For the text-containing cell, return its midpoint in [X, Y] coordinate format. 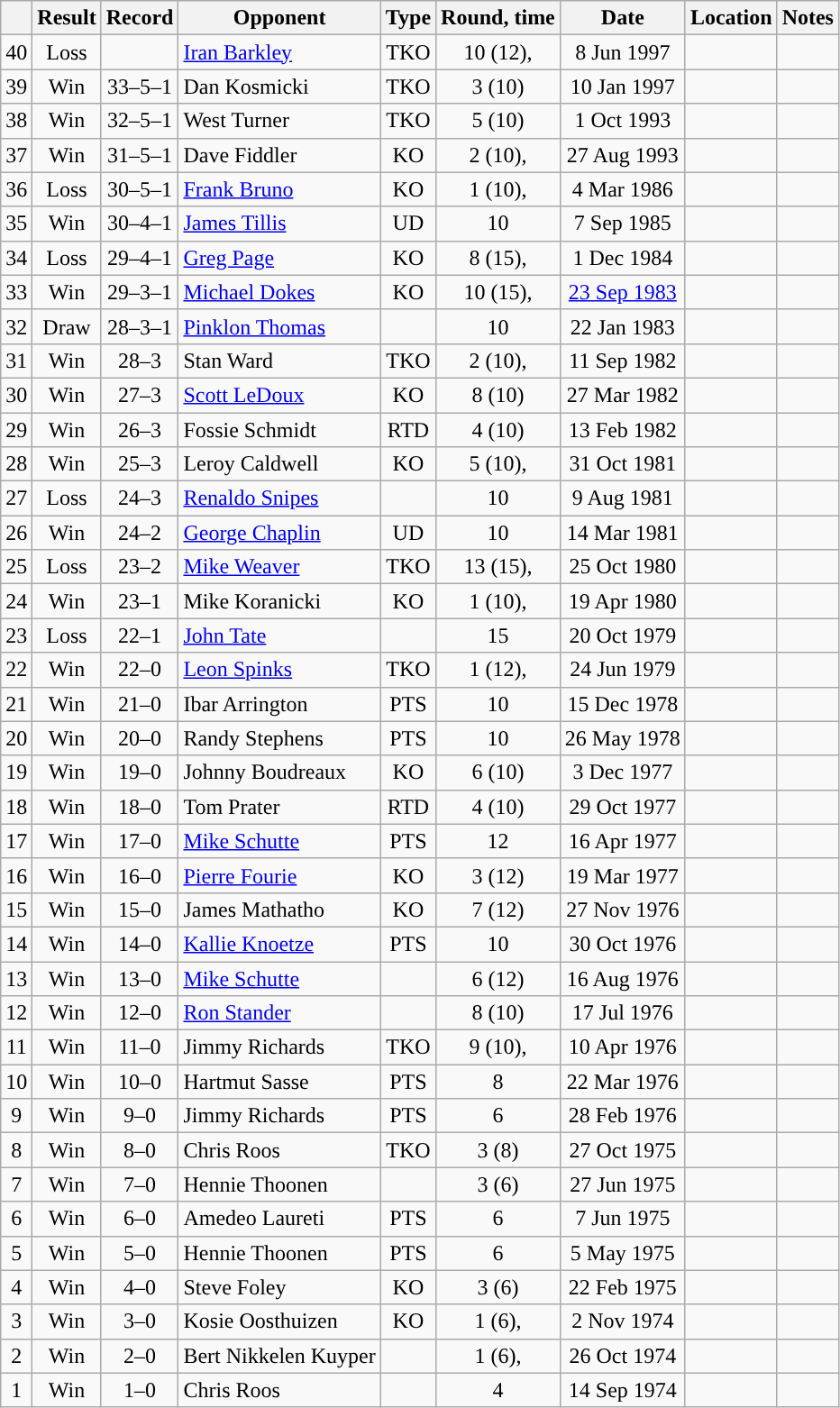
John Tate [279, 635]
8 Jun 1997 [622, 52]
40 [16, 52]
26 [16, 533]
5 [16, 1253]
27 Jun 1975 [622, 1184]
8–0 [140, 1150]
22–1 [140, 635]
23–2 [140, 567]
22–0 [140, 670]
17 [16, 841]
16–0 [140, 875]
36 [16, 189]
Johnny Boudreaux [279, 773]
Mike Koranicki [279, 601]
19 Mar 1977 [622, 875]
Leon Spinks [279, 670]
31–5–1 [140, 155]
James Tillis [279, 224]
19–0 [140, 773]
33 [16, 292]
Pierre Fourie [279, 875]
31 Oct 1981 [622, 464]
27 Nov 1976 [622, 910]
1 [16, 1390]
19 [16, 773]
20 Oct 1979 [622, 635]
37 [16, 155]
33–5–1 [140, 87]
Kosie Oosthuizen [279, 1321]
Round, time [498, 18]
24–2 [140, 533]
23 Sep 1983 [622, 292]
Fossie Schmidt [279, 430]
17 Jul 1976 [622, 1013]
15 Dec 1978 [622, 704]
Dan Kosmicki [279, 87]
20–0 [140, 738]
16 [16, 875]
Hartmut Sasse [279, 1082]
Frank Bruno [279, 189]
10 Apr 1976 [622, 1047]
3 (12) [498, 875]
19 Apr 1980 [622, 601]
13–0 [140, 978]
27 Oct 1975 [622, 1150]
4–0 [140, 1287]
Michael Dokes [279, 292]
22 Jan 1983 [622, 326]
Randy Stephens [279, 738]
Bert Nikkelen Kuyper [279, 1356]
Location [731, 18]
Ibar Arrington [279, 704]
James Mathatho [279, 910]
17–0 [140, 841]
Scott LeDoux [279, 395]
Amedeo Laureti [279, 1219]
28–3 [140, 361]
2 Nov 1974 [622, 1321]
9 Aug 1981 [622, 498]
23–1 [140, 601]
21–0 [140, 704]
1–0 [140, 1390]
George Chaplin [279, 533]
28–3–1 [140, 326]
26 May 1978 [622, 738]
Result [67, 18]
3 [16, 1321]
6 (10) [498, 773]
Greg Page [279, 258]
27–3 [140, 395]
30–4–1 [140, 224]
Renaldo Snipes [279, 498]
29–4–1 [140, 258]
Record [140, 18]
7 [16, 1184]
18–0 [140, 807]
28 Feb 1976 [622, 1116]
5 (10) [498, 121]
West Turner [279, 121]
23 [16, 635]
3–0 [140, 1321]
18 [16, 807]
Pinklon Thomas [279, 326]
21 [16, 704]
27 Aug 1993 [622, 155]
Opponent [279, 18]
1 Oct 1993 [622, 121]
7 (12) [498, 910]
34 [16, 258]
1 Dec 1984 [622, 258]
29–3–1 [140, 292]
5 (10), [498, 464]
26–3 [140, 430]
14–0 [140, 944]
29 [16, 430]
Date [622, 18]
22 Mar 1976 [622, 1082]
38 [16, 121]
24 Jun 1979 [622, 670]
9 (10), [498, 1047]
14 Sep 1974 [622, 1390]
Dave Fiddler [279, 155]
11 Sep 1982 [622, 361]
6 (12) [498, 978]
9–0 [140, 1116]
22 Feb 1975 [622, 1287]
39 [16, 87]
31 [16, 361]
Mike Weaver [279, 567]
Type [407, 18]
3 (8) [498, 1150]
6–0 [140, 1219]
3 (10) [498, 87]
5–0 [140, 1253]
25 [16, 567]
15–0 [140, 910]
25–3 [140, 464]
2 [16, 1356]
10 (12), [498, 52]
26 Oct 1974 [622, 1356]
28 [16, 464]
2–0 [140, 1356]
16 Aug 1976 [622, 978]
9 [16, 1116]
14 Mar 1981 [622, 533]
3 Dec 1977 [622, 773]
Notes [808, 18]
10–0 [140, 1082]
24 [16, 601]
Stan Ward [279, 361]
25 Oct 1980 [622, 567]
30 Oct 1976 [622, 944]
Steve Foley [279, 1287]
8 (15), [498, 258]
32 [16, 326]
1 (12), [498, 670]
11–0 [140, 1047]
30–5–1 [140, 189]
30 [16, 395]
14 [16, 944]
4 Mar 1986 [622, 189]
Iran Barkley [279, 52]
16 Apr 1977 [622, 841]
10 (15), [498, 292]
7–0 [140, 1184]
7 Sep 1985 [622, 224]
10 Jan 1997 [622, 87]
7 Jun 1975 [622, 1219]
Ron Stander [279, 1013]
Kallie Knoetze [279, 944]
22 [16, 670]
20 [16, 738]
29 Oct 1977 [622, 807]
27 Mar 1982 [622, 395]
5 May 1975 [622, 1253]
Leroy Caldwell [279, 464]
13 (15), [498, 567]
24–3 [140, 498]
11 [16, 1047]
27 [16, 498]
35 [16, 224]
12–0 [140, 1013]
32–5–1 [140, 121]
13 Feb 1982 [622, 430]
Draw [67, 326]
Tom Prater [279, 807]
13 [16, 978]
